Scan for the cell matching the given text and deliver its [x, y] coordinate at center. 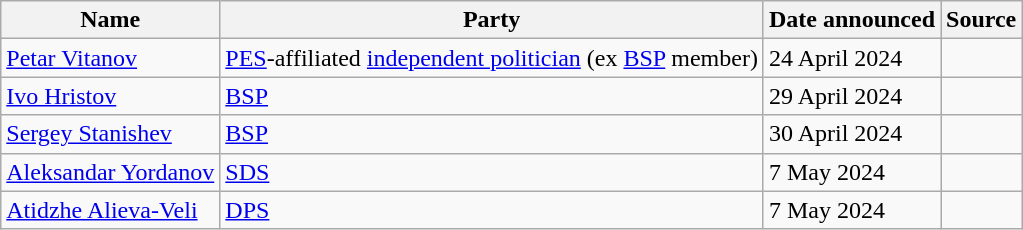
Atidzhe Alieva-Veli [110, 210]
30 April 2024 [852, 134]
Name [110, 20]
Date announced [852, 20]
Ivo Hristov [110, 96]
Aleksandar Yordanov [110, 172]
SDS [492, 172]
29 April 2024 [852, 96]
Source [982, 20]
PES-affiliated independent politician (ex BSP member) [492, 58]
Petar Vitanov [110, 58]
Party [492, 20]
24 April 2024 [852, 58]
DPS [492, 210]
Sergey Stanishev [110, 134]
